Determine the (X, Y) coordinate at the center of the cell enclosing the given text.  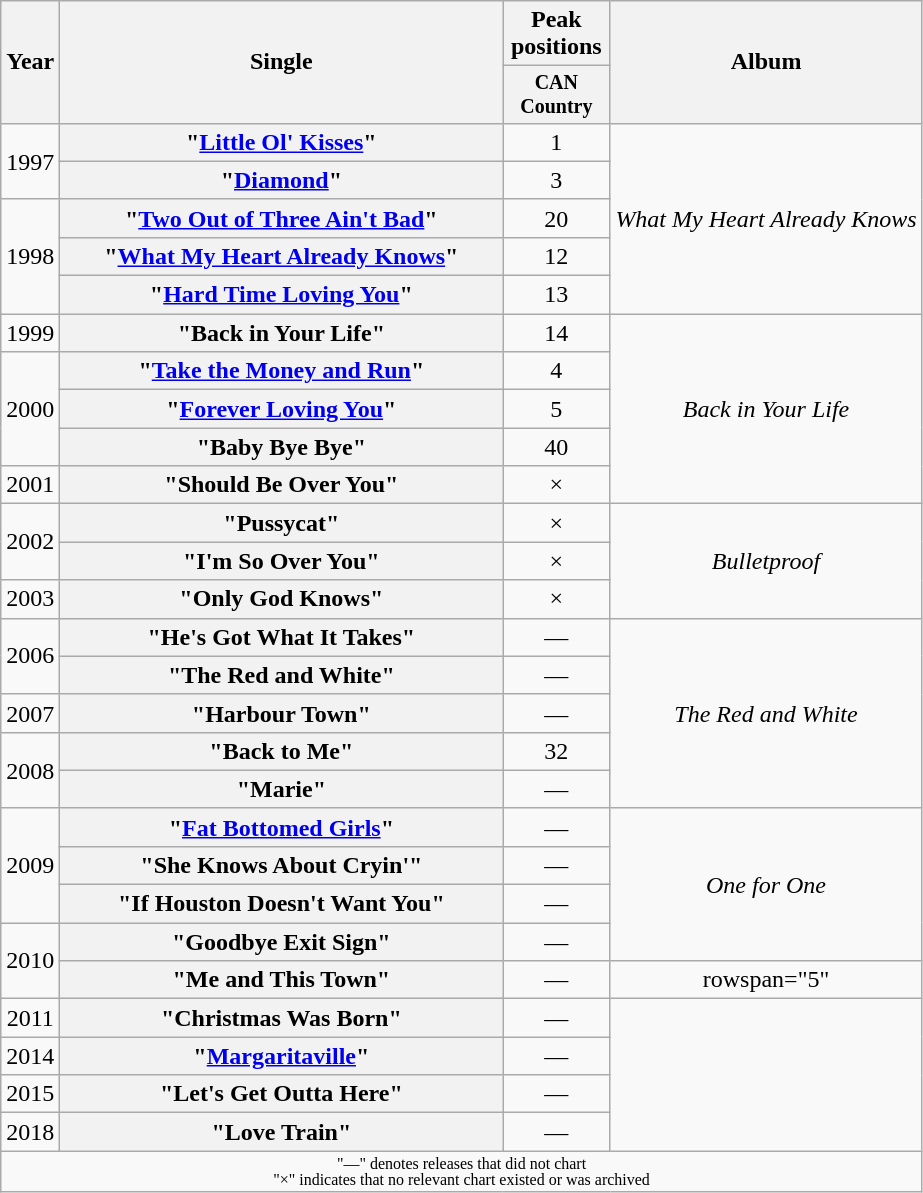
"Little Ol' Kisses" (282, 142)
"Pussycat" (282, 523)
"Let's Get Outta Here" (282, 1094)
Album (766, 62)
40 (556, 447)
"She Knows About Cryin'" (282, 865)
"Take the Money and Run" (282, 371)
Back in Your Life (766, 409)
"What My Heart Already Knows" (282, 256)
1999 (30, 333)
"Goodbye Exit Sign" (282, 942)
2009 (30, 865)
The Red and White (766, 713)
20 (556, 218)
"Me and This Town" (282, 980)
"Baby Bye Bye" (282, 447)
2007 (30, 713)
"—" denotes releases that did not chart"×" indicates that no relevant chart existed or was archived (462, 1172)
14 (556, 333)
"Two Out of Three Ain't Bad" (282, 218)
rowspan="5" (766, 980)
1997 (30, 161)
"He's Got What It Takes" (282, 637)
5 (556, 409)
"If Houston Doesn't Want You" (282, 904)
2001 (30, 485)
CAN Country (556, 94)
"Diamond" (282, 180)
2003 (30, 599)
"Should Be Over You" (282, 485)
2011 (30, 1018)
"Fat Bottomed Girls" (282, 827)
2006 (30, 656)
3 (556, 180)
"Marie" (282, 789)
2008 (30, 770)
"Harbour Town" (282, 713)
2015 (30, 1094)
"The Red and White" (282, 675)
"Love Train" (282, 1132)
2014 (30, 1056)
2018 (30, 1132)
"Back in Your Life" (282, 333)
2010 (30, 961)
"I'm So Over You" (282, 561)
"Hard Time Loving You" (282, 295)
12 (556, 256)
1 (556, 142)
Single (282, 62)
13 (556, 295)
"Christmas Was Born" (282, 1018)
1998 (30, 256)
32 (556, 751)
Bulletproof (766, 561)
Year (30, 62)
4 (556, 371)
One for One (766, 884)
Peak positions (556, 34)
What My Heart Already Knows (766, 218)
2002 (30, 542)
"Forever Loving You" (282, 409)
2000 (30, 409)
"Only God Knows" (282, 599)
"Back to Me" (282, 751)
"Margaritaville" (282, 1056)
